Provide the (x, y) coordinate of the cell's center where the given text is located.  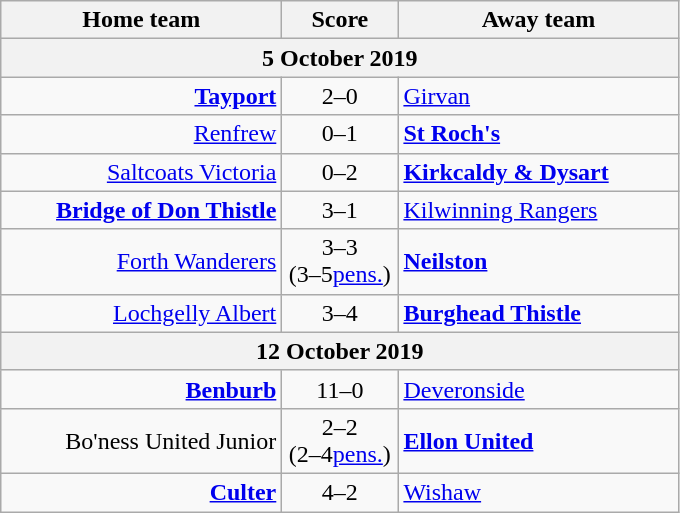
0–1 (340, 134)
Girvan (538, 96)
Saltcoats Victoria (142, 172)
3–4 (340, 313)
0–2 (340, 172)
Bo'ness United Junior (142, 440)
4–2 (340, 492)
Deveronside (538, 389)
2–0 (340, 96)
Home team (142, 20)
Forth Wanderers (142, 262)
Tayport (142, 96)
3–1 (340, 210)
Neilston (538, 262)
11–0 (340, 389)
Kilwinning Rangers (538, 210)
St Roch's (538, 134)
Away team (538, 20)
3–3(3–5pens.) (340, 262)
2–2(2–4pens.) (340, 440)
Culter (142, 492)
Lochgelly Albert (142, 313)
Bridge of Don Thistle (142, 210)
Burghead Thistle (538, 313)
12 October 2019 (340, 351)
Ellon United (538, 440)
Renfrew (142, 134)
Score (340, 20)
Benburb (142, 389)
Wishaw (538, 492)
5 October 2019 (340, 58)
Kirkcaldy & Dysart (538, 172)
